Find where the given text appears and provide that cell's center as (X, Y) coordinate. 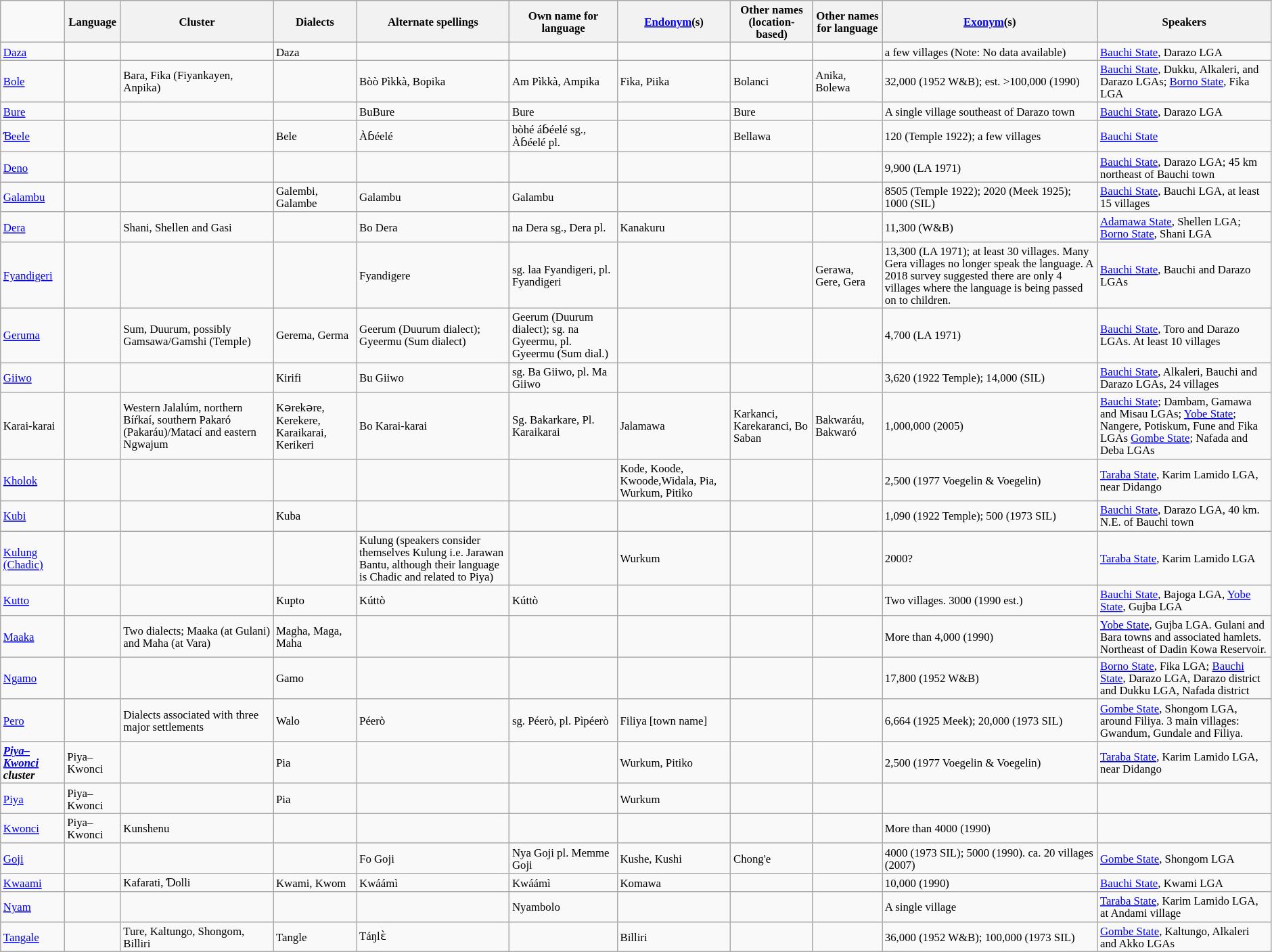
Cluster (197, 22)
Bara, Fika (Fiyankayen, Anpika) (197, 81)
Bolanci (771, 81)
na Dera sg., Dera pl. (564, 227)
Other names (location-based) (771, 22)
More than 4000 (1990) (990, 828)
11,300 (W&B) (990, 227)
Kubi (32, 516)
Fyandigeri (32, 275)
Bauchi State, Bajoga LGA, Yobe State, Gujba LGA (1184, 600)
Piya (32, 798)
Gombe State, Shongom LGA (1184, 858)
Kulung (Chadic) (32, 558)
Kulung (speakers consider themselves Kulung i.e. Jarawan Bantu, although their language is Chadic and related to Piya) (433, 558)
Kәrekәre, Kerekere, Karaikarai, Kerikeri (315, 426)
Kwonci (32, 828)
17,800 (1952 W&B) (990, 678)
sg. Péerò, pl. Pìpéerò (564, 721)
Gombe State, Kaltungo, Alkaleri and Akko LGAs (1184, 937)
Giiwo (32, 378)
Alternate spellings (433, 22)
4,700 (LA 1971) (990, 336)
Magha, Maga, Maha (315, 636)
Komawa (674, 883)
Billiri (674, 937)
Kode, Koode, Kwoode,Widala, Pia, Wurkum, Pitiko (674, 480)
Sum, Duurum, possibly Gamsawa/Gamshi (Temple) (197, 336)
Kupto (315, 600)
Péerò (433, 721)
Gerawa, Gere, Gera (847, 275)
Fo Goji (433, 858)
Borno State, Fika LGA; Bauchi State, Darazo LGA, Darazo district and Dukku LGA, Nafada district (1184, 678)
Bole (32, 81)
Geerum (Duurum dialect); sg. na Gyeermu, pl. Gyeermu (Sum dial.) (564, 336)
8505 (Temple 1922); 2020 (Meek 1925); 1000 (SIL) (990, 197)
Kholok (32, 480)
Maaka (32, 636)
Gombe State, Shongom LGA, around Filiya. 3 main villages: Gwandum, Gundale and Filiya. (1184, 721)
Bauchi State; Dambam, Gamawa and Misau LGAs; Yobe State; Nangere, Potiskum, Fune and Fika LGAs Gombe State; Nafada and Deba LGAs (1184, 426)
Àɓéelé (433, 137)
bòhé áɓéelé sg., Àɓéelé pl. (564, 137)
Bu Giiwo (433, 378)
Sg. Bakarkare, Pl. Karaikarai (564, 426)
Kutto (32, 600)
Anika, Bolewa (847, 81)
Language (92, 22)
Bòò Pìkkà, Bopika (433, 81)
Geruma (32, 336)
Nya Goji pl. Memme Goji (564, 858)
Nyam (32, 907)
Nyambolo (564, 907)
Yobe State, Gujba LGA. Gulani and Bara towns and associated hamlets. Northeast of Dadin Kowa Reservoir. (1184, 636)
10,000 (1990) (990, 883)
Ɓeele (32, 137)
Kafarati, Ɗolli (197, 883)
Bele (315, 137)
A single village (990, 907)
Goji (32, 858)
Kanakuru (674, 227)
Wurkum, Pitiko (674, 763)
Walo (315, 721)
9,900 (LA 1971) (990, 167)
Táŋlɛ̀ (433, 937)
Bauchi State, Alkaleri, Bauchi and Darazo LGAs, 24 villages (1184, 378)
Tangle (315, 937)
Fyandigere (433, 275)
Bauchi State, Bauchi and Darazo LGAs (1184, 275)
Bauchi State, Kwami LGA (1184, 883)
Other names for language (847, 22)
Am Pìkkà, Ampika (564, 81)
BuBure (433, 112)
Pero (32, 721)
Bauchi State, Toro and Darazo LGAs. At least 10 villages (1184, 336)
Bauchi State (1184, 137)
Adamawa State, Shellen LGA; Borno State, Shani LGA (1184, 227)
1,000,000 (2005) (990, 426)
Chong'e (771, 858)
1,090 (1922 Temple); 500 (1973 SIL) (990, 516)
Kirifi (315, 378)
Fika, Piika (674, 81)
Deno (32, 167)
Piya–Kwonci cluster (32, 763)
Bauchi State, Darazo LGA, 40 km. N.E. of Bauchi town (1184, 516)
2000? (990, 558)
sg. Ba Giiwo, pl. Ma Giiwo (564, 378)
Bauchi State, Bauchi LGA, at least 15 villages (1184, 197)
a few villages (Note: No data available) (990, 51)
120 (Temple 1922); a few villages (990, 137)
4000 (1973 SIL); 5000 (1990). ca. 20 villages (2007) (990, 858)
Two villages. 3000 (1990 est.) (990, 600)
Kwami, Kwom (315, 883)
Dialects (315, 22)
Bauchi State, Darazo LGA; 45 km northeast of Bauchi town (1184, 167)
Jalamawa (674, 426)
Bauchi State, Dukku, Alkaleri, and Darazo LGAs; Borno State, Fika LGA (1184, 81)
Kuba (315, 516)
Filiya [town name] (674, 721)
Ture, Kaltungo, Shongom, Billiri (197, 937)
Ngamo (32, 678)
Endonym(s) (674, 22)
Bakwaráu, Bakwaró (847, 426)
Exonym(s) (990, 22)
Galembi, Galambe (315, 197)
Speakers (1184, 22)
Kushe, Kushi (674, 858)
Western Jalalúm, northern Bíŕkaí, southern Pakaró (Pakaráu)/Matací and eastern Ngwajum (197, 426)
More than 4,000 (1990) (990, 636)
Tangale (32, 937)
Taraba State, Karim Lamido LGA (1184, 558)
Shani, Shellen and Gasi (197, 227)
Geerum (Duurum dialect); Gyeermu (Sum dialect) (433, 336)
Gerema, Germa (315, 336)
6,664 (1925 Meek); 20,000 (1973 SIL) (990, 721)
A single village southeast of Darazo town (990, 112)
Dera (32, 227)
Two dialects; Maaka (at Gulani) and Maha (at Vara) (197, 636)
Kwaami (32, 883)
Bellawa (771, 137)
Karai-karai (32, 426)
32,000 (1952 W&B); est. >100,000 (1990) (990, 81)
Kunshenu (197, 828)
3,620 (1922 Temple); 14,000 (SIL) (990, 378)
36,000 (1952 W&B); 100,000 (1973 SIL) (990, 937)
Bo Karai-karai (433, 426)
Gamo (315, 678)
Dialects associated with three major settlements (197, 721)
Own name for language (564, 22)
Karkanci, Karekaranci, Bo Saban (771, 426)
sg. laa Fyandigeri, pl. Fyandigeri (564, 275)
Bo Dera (433, 227)
Taraba State, Karim Lamido LGA, at Andami village (1184, 907)
